Search for the cell housing the specified text and yield its (x, y) center coordinate. 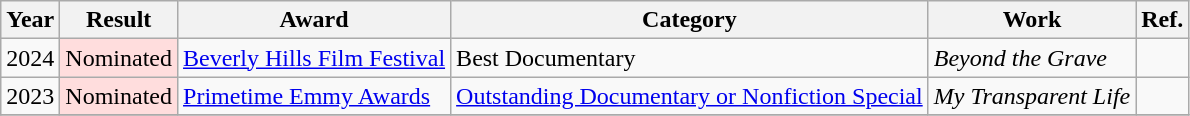
2024 (30, 58)
Year (30, 20)
Award (314, 20)
Category (690, 20)
2023 (30, 96)
Result (119, 20)
Work (1032, 20)
My Transparent Life (1032, 96)
Ref. (1162, 20)
Best Documentary (690, 58)
Outstanding Documentary or Nonfiction Special (690, 96)
Beverly Hills Film Festival (314, 58)
Primetime Emmy Awards (314, 96)
Beyond the Grave (1032, 58)
